Provide the [X, Y] coordinate of the cell's center where the given text is located.  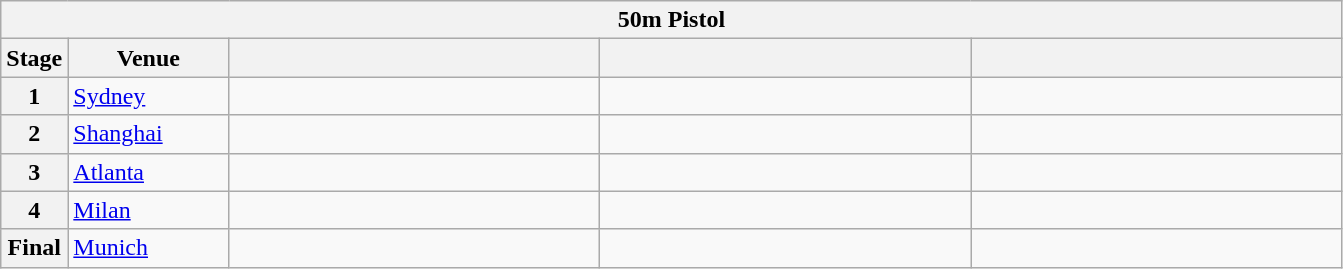
Venue [148, 58]
3 [34, 172]
Munich [148, 248]
4 [34, 210]
Milan [148, 210]
Sydney [148, 96]
Shanghai [148, 134]
Stage [34, 58]
1 [34, 96]
50m Pistol [672, 20]
Atlanta [148, 172]
Final [34, 248]
2 [34, 134]
